For the text-containing cell, return its midpoint in (X, Y) coordinate format. 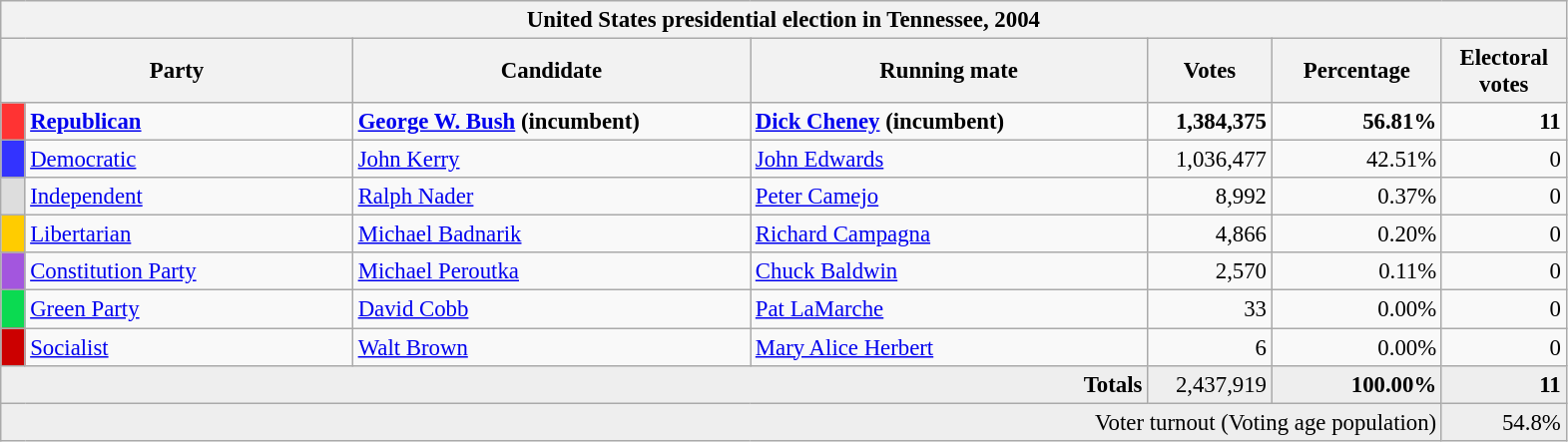
Democratic (189, 160)
42.51% (1356, 160)
Ralph Nader (551, 197)
Mary Alice Herbert (949, 347)
Dick Cheney (incumbent) (949, 122)
Michael Peroutka (551, 272)
2,570 (1210, 272)
Michael Badnarik (551, 234)
George W. Bush (incumbent) (551, 122)
Chuck Baldwin (949, 272)
Socialist (189, 347)
1,036,477 (1210, 160)
John Kerry (551, 160)
4,866 (1210, 234)
Libertarian (189, 234)
Republican (189, 122)
100.00% (1356, 384)
0.37% (1356, 197)
Running mate (949, 72)
Candidate (551, 72)
United States presidential election in Tennessee, 2004 (784, 20)
Walt Brown (551, 347)
Richard Campagna (949, 234)
Green Party (189, 309)
1,384,375 (1210, 122)
Independent (189, 197)
David Cobb (551, 309)
Peter Camejo (949, 197)
John Edwards (949, 160)
Percentage (1356, 72)
Totals (575, 384)
2,437,919 (1210, 384)
Votes (1210, 72)
Voter turnout (Voting age population) (722, 422)
56.81% (1356, 122)
0.20% (1356, 234)
Party (178, 72)
Electoral votes (1503, 72)
8,992 (1210, 197)
54.8% (1503, 422)
Constitution Party (189, 272)
33 (1210, 309)
6 (1210, 347)
0.11% (1356, 272)
Pat LaMarche (949, 309)
